Determine the [x, y] coordinate at the center of the cell enclosing the given text.  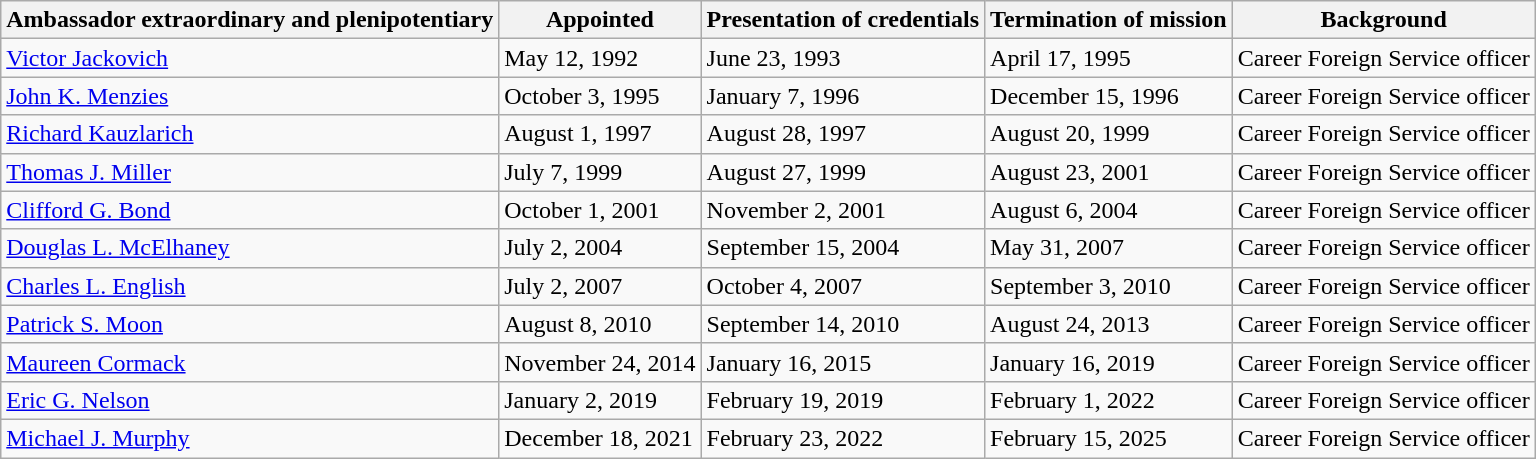
June 23, 1993 [842, 58]
September 15, 2004 [842, 248]
September 3, 2010 [1109, 286]
October 3, 1995 [600, 96]
August 8, 2010 [600, 324]
August 6, 2004 [1109, 210]
October 4, 2007 [842, 286]
February 15, 2025 [1109, 438]
Clifford G. Bond [250, 210]
Douglas L. McElhaney [250, 248]
August 23, 2001 [1109, 172]
Charles L. English [250, 286]
John K. Menzies [250, 96]
Background [1384, 20]
May 12, 1992 [600, 58]
February 1, 2022 [1109, 400]
December 18, 2021 [600, 438]
August 28, 1997 [842, 134]
October 1, 2001 [600, 210]
April 17, 1995 [1109, 58]
July 2, 2007 [600, 286]
Ambassador extraordinary and plenipotentiary [250, 20]
July 2, 2004 [600, 248]
February 23, 2022 [842, 438]
January 16, 2019 [1109, 362]
August 24, 2013 [1109, 324]
November 2, 2001 [842, 210]
August 20, 1999 [1109, 134]
Richard Kauzlarich [250, 134]
January 7, 1996 [842, 96]
December 15, 1996 [1109, 96]
February 19, 2019 [842, 400]
Termination of mission [1109, 20]
Eric G. Nelson [250, 400]
May 31, 2007 [1109, 248]
July 7, 1999 [600, 172]
Patrick S. Moon [250, 324]
Presentation of credentials [842, 20]
November 24, 2014 [600, 362]
Appointed [600, 20]
January 2, 2019 [600, 400]
August 1, 1997 [600, 134]
September 14, 2010 [842, 324]
Thomas J. Miller [250, 172]
January 16, 2015 [842, 362]
August 27, 1999 [842, 172]
Michael J. Murphy [250, 438]
Victor Jackovich [250, 58]
Maureen Cormack [250, 362]
